Determine the (x, y) coordinate at the center of the cell enclosing the given text.  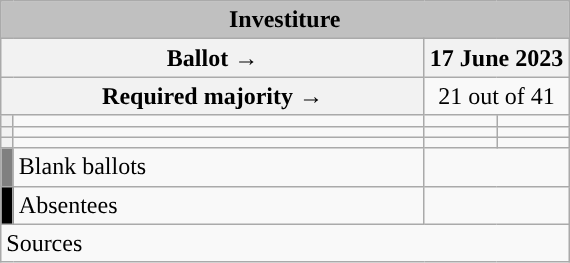
Investiture (285, 20)
21 out of 41 (496, 96)
Required majority → (213, 96)
Blank ballots (218, 167)
Sources (285, 243)
Absentees (218, 205)
Ballot → (213, 58)
17 June 2023 (496, 58)
